Return the (x, y) coordinate for the center point of the cell that contains the specified text.  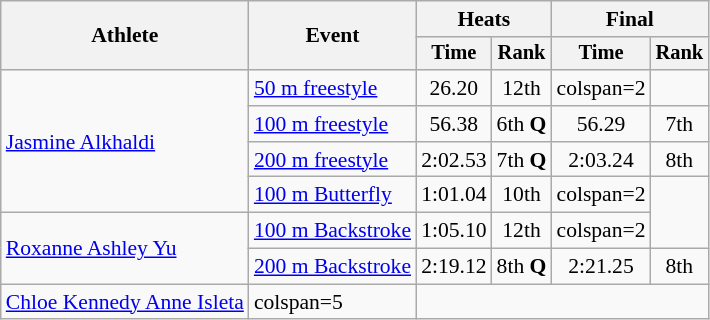
7th Q (522, 160)
2:19.12 (454, 267)
100 m Backstroke (332, 231)
200 m Backstroke (332, 267)
10th (522, 195)
1:01.04 (454, 195)
1:05.10 (454, 231)
2:03.24 (600, 160)
7th (680, 124)
Jasmine Alkhaldi (125, 141)
56.29 (600, 124)
2:02.53 (454, 160)
Chloe Kennedy Anne Isleta (125, 302)
Event (332, 36)
colspan=5 (332, 302)
Heats (484, 19)
100 m Butterfly (332, 195)
Athlete (125, 36)
56.38 (454, 124)
6th Q (522, 124)
Final (630, 19)
8th Q (522, 267)
100 m freestyle (332, 124)
Roxanne Ashley Yu (125, 248)
2:21.25 (600, 267)
200 m freestyle (332, 160)
26.20 (454, 88)
50 m freestyle (332, 88)
